Provide the (x, y) coordinate of the cell's center where the given text is located.  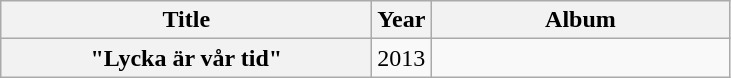
Album (580, 20)
"Lycka är vår tid" (186, 58)
2013 (402, 58)
Year (402, 20)
Title (186, 20)
